Identify which cell holds the provided text, then report its (x, y) central coordinate. 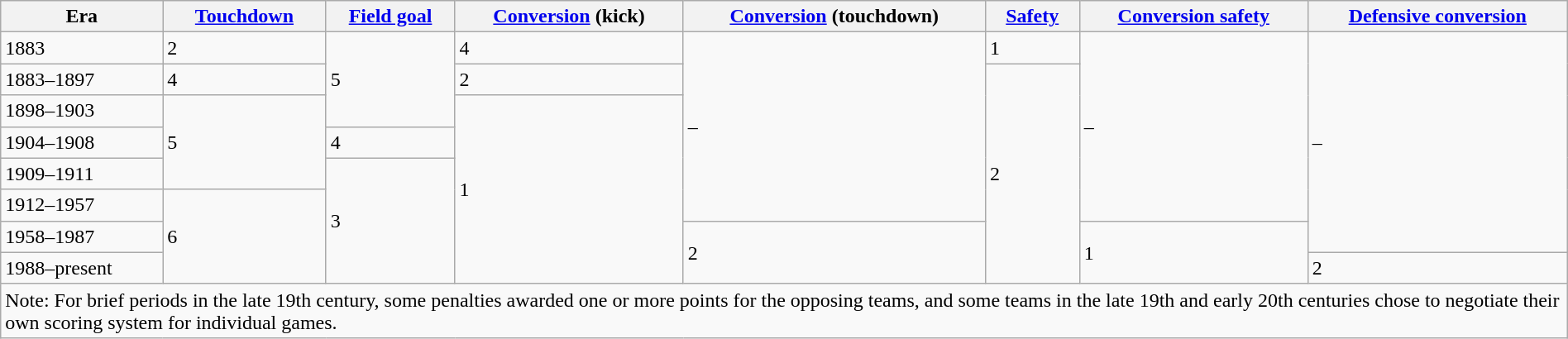
Conversion (touchdown) (834, 17)
3 (390, 221)
Safety (1032, 17)
6 (245, 236)
Conversion (kick) (569, 17)
1912–1957 (82, 205)
Defensive conversion (1437, 17)
Field goal (390, 17)
Touchdown (245, 17)
1988–present (82, 268)
1909–1911 (82, 174)
Conversion safety (1193, 17)
1898–1903 (82, 111)
1883–1897 (82, 79)
1958–1987 (82, 236)
1883 (82, 48)
Era (82, 17)
1904–1908 (82, 142)
